Extract the [x, y] coordinate from the center of the cell holding the provided text.  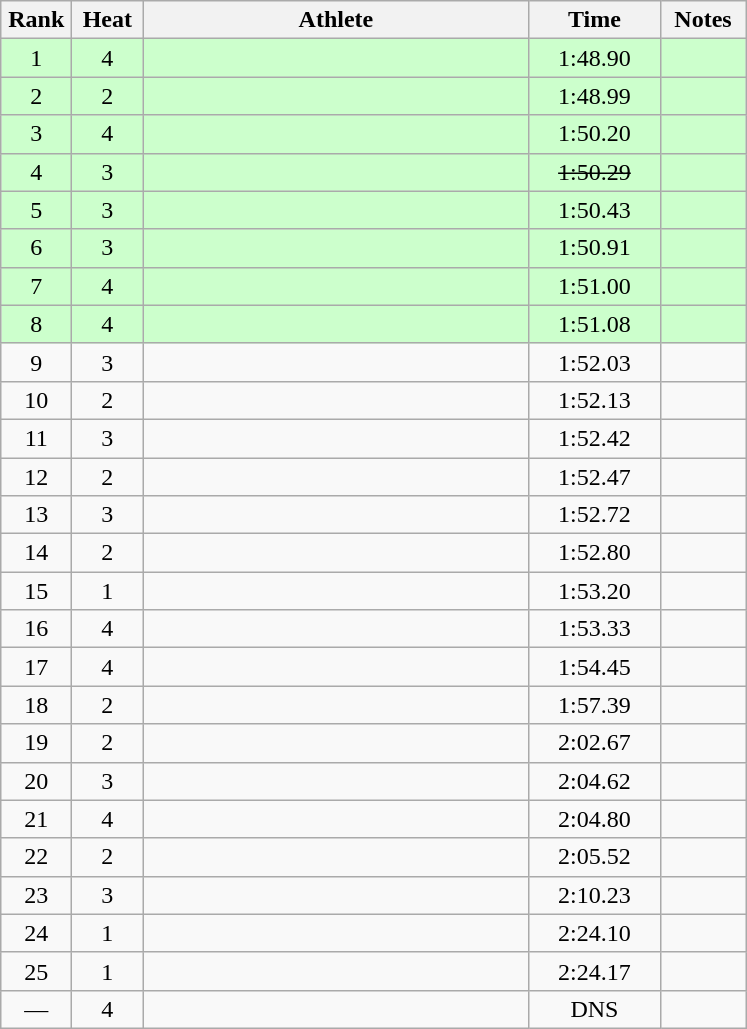
1:52.80 [594, 553]
1:53.20 [594, 591]
1:52.72 [594, 515]
1:57.39 [594, 705]
1:48.90 [594, 58]
5 [36, 210]
1:50.20 [594, 134]
Notes [703, 20]
— [36, 1009]
15 [36, 591]
1:50.29 [594, 172]
14 [36, 553]
2:04.80 [594, 819]
18 [36, 705]
19 [36, 743]
2:04.62 [594, 781]
1:54.45 [594, 667]
1:50.91 [594, 248]
23 [36, 895]
1:52.42 [594, 438]
22 [36, 857]
8 [36, 324]
13 [36, 515]
1:51.08 [594, 324]
6 [36, 248]
1:50.43 [594, 210]
Heat [108, 20]
Time [594, 20]
24 [36, 933]
21 [36, 819]
17 [36, 667]
1:52.47 [594, 477]
1:52.13 [594, 400]
10 [36, 400]
1:51.00 [594, 286]
Rank [36, 20]
16 [36, 629]
20 [36, 781]
DNS [594, 1009]
2:24.10 [594, 933]
2:10.23 [594, 895]
12 [36, 477]
9 [36, 362]
7 [36, 286]
2:24.17 [594, 971]
1:48.99 [594, 96]
11 [36, 438]
2:02.67 [594, 743]
25 [36, 971]
1:52.03 [594, 362]
2:05.52 [594, 857]
1:53.33 [594, 629]
Athlete [336, 20]
